Determine the [X, Y] coordinate at the center of the cell enclosing the given text.  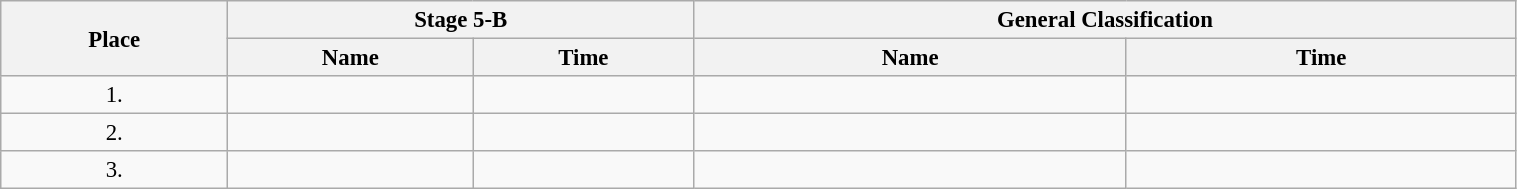
Place [114, 38]
3. [114, 170]
1. [114, 95]
Stage 5-B [461, 20]
General Classification [1105, 20]
2. [114, 133]
